Output the [x, y] coordinate of the center of the cell containing the given text.  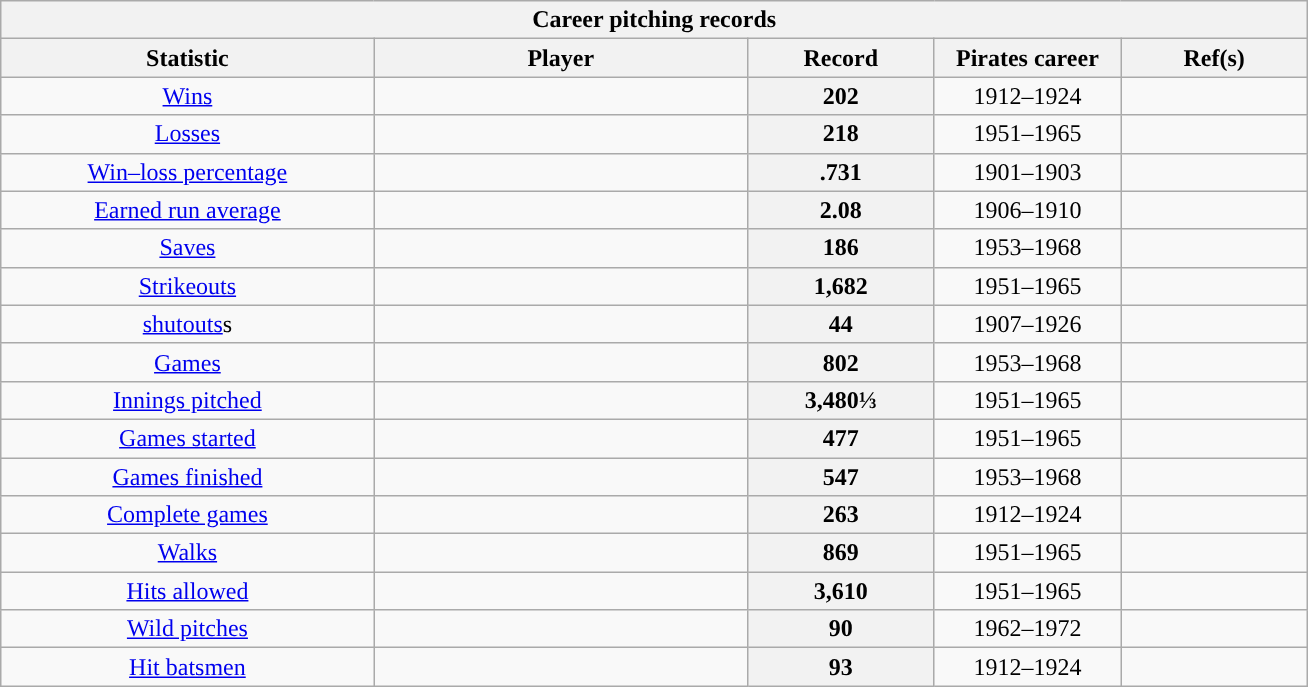
3,610 [840, 591]
Wins [188, 96]
3,480⅓ [840, 400]
Saves [188, 248]
93 [840, 667]
218 [840, 134]
Innings pitched [188, 400]
869 [840, 553]
Games started [188, 438]
1907–1926 [1028, 324]
263 [840, 515]
.731 [840, 172]
186 [840, 248]
Strikeouts [188, 286]
802 [840, 362]
2.08 [840, 210]
1962–1972 [1028, 629]
Wild pitches [188, 629]
477 [840, 438]
1,682 [840, 286]
shutoutss [188, 324]
202 [840, 96]
44 [840, 324]
1901–1903 [1028, 172]
Hits allowed [188, 591]
Earned run average [188, 210]
Win–loss percentage [188, 172]
Complete games [188, 515]
Ref(s) [1214, 58]
Games [188, 362]
Career pitching records [654, 20]
Games finished [188, 477]
Hit batsmen [188, 667]
Pirates career [1028, 58]
1906–1910 [1028, 210]
Record [840, 58]
90 [840, 629]
547 [840, 477]
Statistic [188, 58]
Player [560, 58]
Walks [188, 553]
Losses [188, 134]
